Return the [x, y] coordinate for the center point of the cell that contains the specified text.  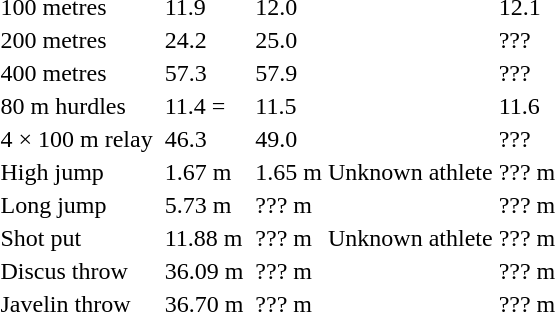
57.3 [204, 73]
11.88 m [204, 238]
49.0 [289, 139]
36.09 m [204, 271]
5.73 m [204, 205]
11.4 = [204, 106]
11.5 [289, 106]
46.3 [204, 139]
25.0 [289, 40]
1.67 m [204, 172]
24.2 [204, 40]
57.9 [289, 73]
1.65 m [289, 172]
